Return (x, y) of the center of cell containing provided text 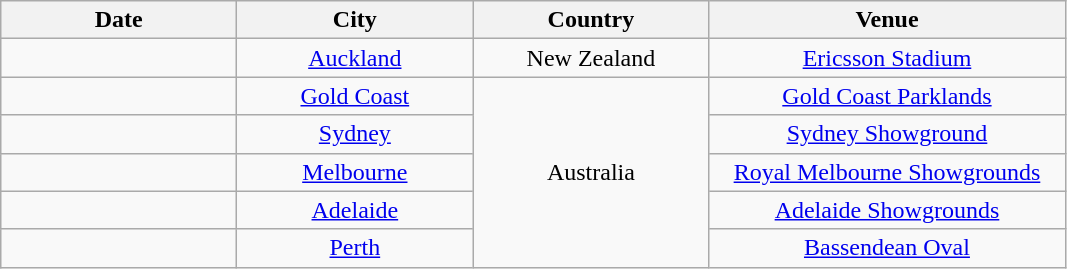
Adelaide (355, 210)
Venue (887, 20)
New Zealand (591, 58)
Melbourne (355, 172)
Auckland (355, 58)
Royal Melbourne Showgrounds (887, 172)
Country (591, 20)
Ericsson Stadium (887, 58)
Perth (355, 248)
Gold Coast (355, 96)
Adelaide Showgrounds (887, 210)
City (355, 20)
Sydney (355, 134)
Bassendean Oval (887, 248)
Sydney Showground (887, 134)
Australia (591, 172)
Gold Coast Parklands (887, 96)
Date (119, 20)
